Extract the (X, Y) coordinate from the center of the cell holding the provided text.  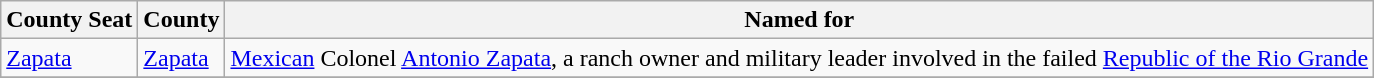
County Seat (70, 20)
County (182, 20)
Mexican Colonel Antonio Zapata, a ranch owner and military leader involved in the failed Republic of the Rio Grande (800, 58)
Named for (800, 20)
